Detect which cell encompasses the target text, then output its [x, y] center coordinate. 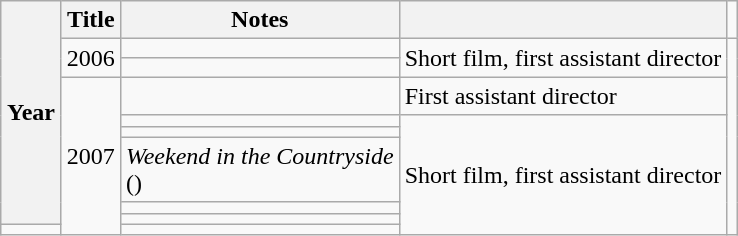
2006 [90, 58]
Weekend in the Countryside () [260, 170]
First assistant director [563, 96]
Title [90, 20]
2007 [90, 156]
Year [32, 113]
Notes [260, 20]
